Pinpoint the cell where the given text exists, returning its (X, Y) midpoint coordinate. 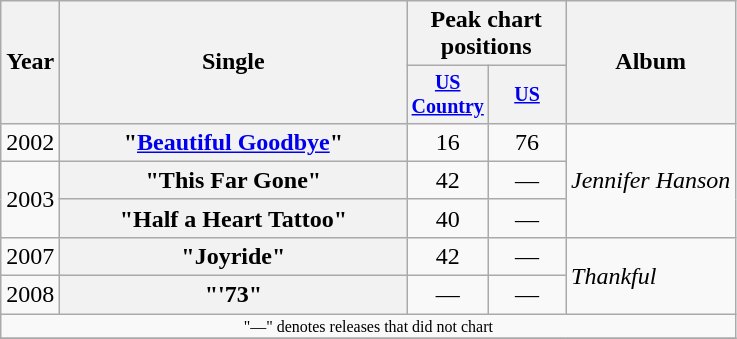
2003 (30, 199)
US Country (448, 94)
Single (234, 62)
Jennifer Hanson (651, 180)
US (528, 94)
"Half a Heart Tattoo" (234, 218)
16 (448, 142)
76 (528, 142)
Thankful (651, 275)
"Beautiful Goodbye" (234, 142)
Year (30, 62)
2002 (30, 142)
2007 (30, 256)
Album (651, 62)
2008 (30, 295)
"'73" (234, 295)
"—" denotes releases that did not chart (368, 326)
"This Far Gone" (234, 180)
Peak chartpositions (486, 34)
"Joyride" (234, 256)
40 (448, 218)
